Return [x, y] of the center of cell containing provided text 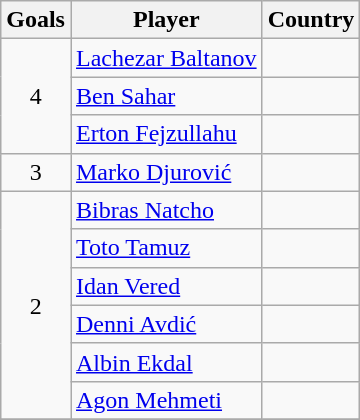
Player [166, 20]
Marko Djurović [166, 172]
Agon Mehmeti [166, 400]
Lachezar Baltanov [166, 58]
Toto Tamuz [166, 248]
Ben Sahar [166, 96]
2 [36, 305]
Country [311, 20]
Denni Avdić [166, 324]
Albin Ekdal [166, 362]
3 [36, 172]
Idan Vered [166, 286]
Goals [36, 20]
Erton Fejzullahu [166, 134]
4 [36, 96]
Bibras Natcho [166, 210]
